Locate the cell with the specified text and output its [x, y] center coordinate. 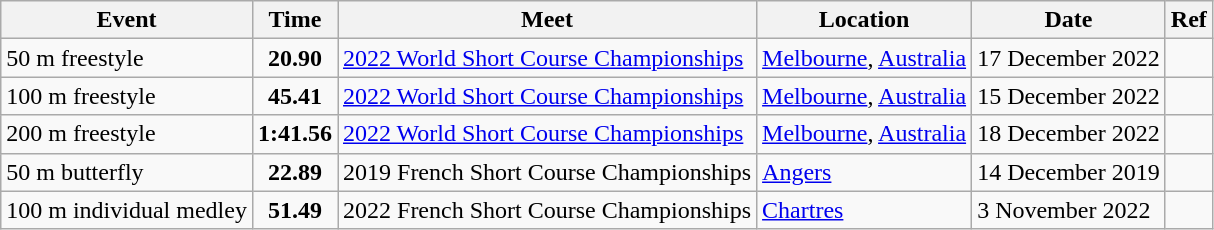
Date [1069, 20]
45.41 [294, 96]
22.89 [294, 172]
Event [127, 20]
50 m freestyle [127, 58]
1:41.56 [294, 134]
50 m butterfly [127, 172]
14 December 2019 [1069, 172]
Ref [1188, 20]
200 m freestyle [127, 134]
17 December 2022 [1069, 58]
Angers [864, 172]
18 December 2022 [1069, 134]
3 November 2022 [1069, 210]
2022 French Short Course Championships [548, 210]
Location [864, 20]
15 December 2022 [1069, 96]
100 m freestyle [127, 96]
Chartres [864, 210]
Meet [548, 20]
Time [294, 20]
2019 French Short Course Championships [548, 172]
20.90 [294, 58]
100 m individual medley [127, 210]
51.49 [294, 210]
